For the text-containing cell, return its midpoint in (x, y) coordinate format. 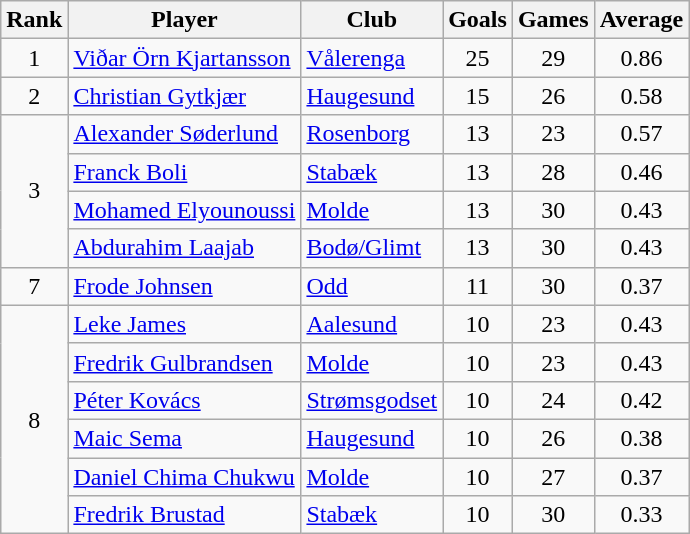
Club (372, 20)
3 (34, 191)
15 (478, 96)
11 (478, 286)
Odd (372, 286)
8 (34, 419)
Christian Gytkjær (184, 96)
0.38 (642, 438)
Average (642, 20)
Rosenborg (372, 134)
28 (553, 172)
0.86 (642, 58)
25 (478, 58)
Daniel Chima Chukwu (184, 477)
27 (553, 477)
Bodø/Glimt (372, 248)
0.57 (642, 134)
Vålerenga (372, 58)
Alexander Søderlund (184, 134)
0.33 (642, 515)
Games (553, 20)
0.46 (642, 172)
Strømsgodset (372, 400)
Abdurahim Laajab (184, 248)
Goals (478, 20)
Player (184, 20)
Leke James (184, 324)
Rank (34, 20)
Aalesund (372, 324)
1 (34, 58)
29 (553, 58)
0.42 (642, 400)
7 (34, 286)
Franck Boli (184, 172)
24 (553, 400)
Mohamed Elyounoussi (184, 210)
0.58 (642, 96)
Maic Sema (184, 438)
Fredrik Brustad (184, 515)
2 (34, 96)
Péter Kovács (184, 400)
Viðar Örn Kjartansson (184, 58)
Frode Johnsen (184, 286)
Fredrik Gulbrandsen (184, 362)
